From the cell containing the given text, extract its center point as (x, y) coordinate. 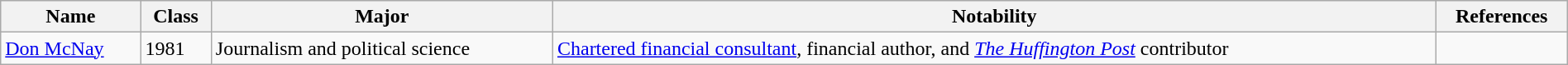
Journalism and political science (382, 48)
1981 (175, 48)
References (1502, 17)
Chartered financial consultant, financial author, and The Huffington Post contributor (994, 48)
Don McNay (71, 48)
Major (382, 17)
Class (175, 17)
Name (71, 17)
Notability (994, 17)
